Find where the given text appears and provide that cell's center as [X, Y] coordinate. 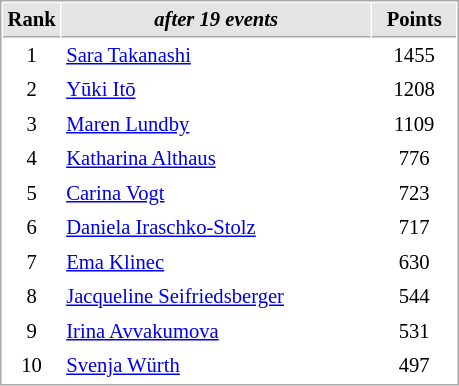
Maren Lundby [216, 124]
Ema Klinec [216, 262]
4 [32, 158]
6 [32, 228]
531 [414, 332]
717 [414, 228]
Carina Vogt [216, 194]
5 [32, 194]
Irina Avvakumova [216, 332]
3 [32, 124]
Sara Takanashi [216, 56]
1109 [414, 124]
2 [32, 90]
Rank [32, 20]
776 [414, 158]
9 [32, 332]
723 [414, 194]
Points [414, 20]
7 [32, 262]
497 [414, 366]
8 [32, 296]
Svenja Würth [216, 366]
630 [414, 262]
10 [32, 366]
Jacqueline Seifriedsberger [216, 296]
Yūki Itō [216, 90]
1208 [414, 90]
1455 [414, 56]
Daniela Iraschko-Stolz [216, 228]
after 19 events [216, 20]
1 [32, 56]
544 [414, 296]
Katharina Althaus [216, 158]
